Scan for the cell matching the given text and deliver its (X, Y) coordinate at center. 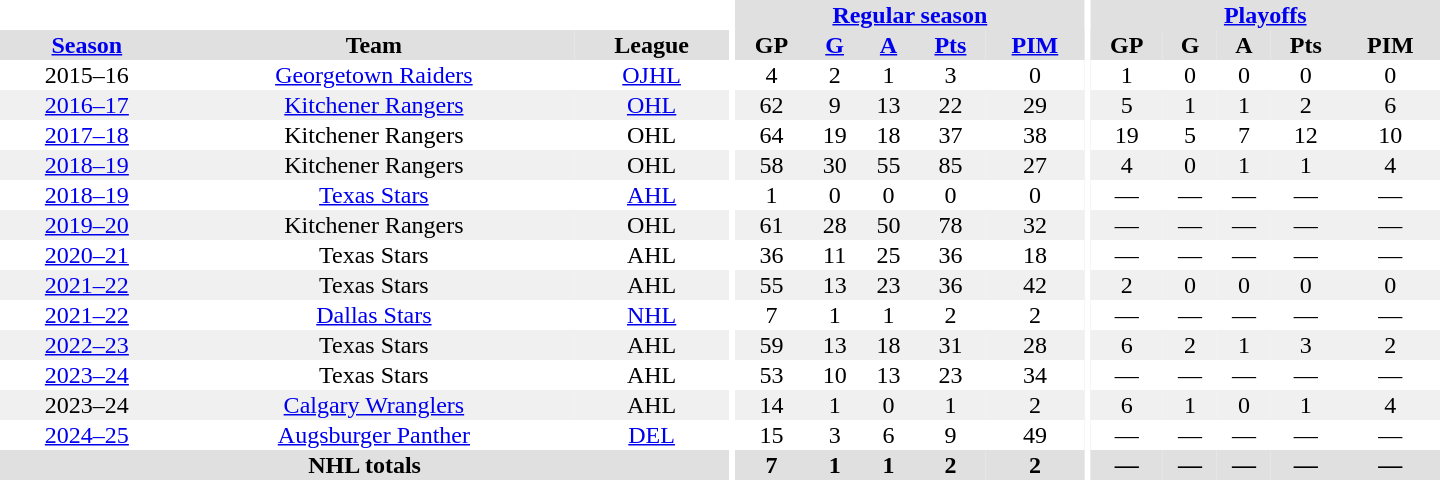
2020–21 (87, 255)
78 (950, 225)
27 (1034, 165)
22 (950, 105)
2024–25 (87, 435)
62 (772, 105)
59 (772, 345)
2015–16 (87, 75)
Playoffs (1265, 15)
61 (772, 225)
50 (889, 225)
12 (1306, 135)
Season (87, 45)
NHL (652, 315)
2017–18 (87, 135)
85 (950, 165)
31 (950, 345)
2022–23 (87, 345)
53 (772, 375)
Georgetown Raiders (374, 75)
Augsburger Panther (374, 435)
OJHL (652, 75)
64 (772, 135)
DEL (652, 435)
Dallas Stars (374, 315)
14 (772, 405)
49 (1034, 435)
34 (1034, 375)
Calgary Wranglers (374, 405)
2016–17 (87, 105)
League (652, 45)
58 (772, 165)
29 (1034, 105)
42 (1034, 285)
32 (1034, 225)
Regular season (910, 15)
15 (772, 435)
NHL totals (364, 465)
2019–20 (87, 225)
25 (889, 255)
38 (1034, 135)
11 (835, 255)
37 (950, 135)
30 (835, 165)
Team (374, 45)
